Detect which cell encompasses the target text, then output its [x, y] center coordinate. 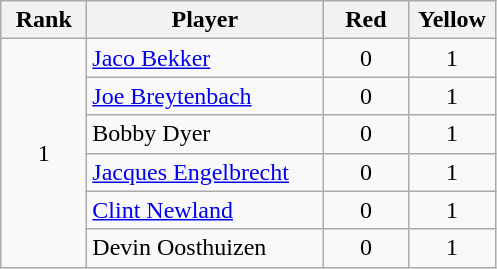
Jacques Engelbrecht [205, 172]
Rank [44, 20]
Devin Oosthuizen [205, 248]
Yellow [452, 20]
Clint Newland [205, 210]
Jaco Bekker [205, 58]
Player [205, 20]
Joe Breytenbach [205, 96]
Red [366, 20]
Bobby Dyer [205, 134]
